Locate the cell with the specified text and output its (X, Y) center coordinate. 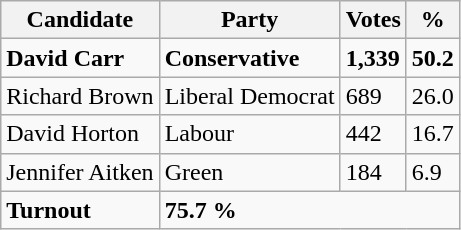
Candidate (80, 20)
David Horton (80, 134)
16.7 (432, 134)
Richard Brown (80, 96)
50.2 (432, 58)
Party (250, 20)
Turnout (80, 210)
Conservative (250, 58)
Labour (250, 134)
689 (373, 96)
Jennifer Aitken (80, 172)
% (432, 20)
26.0 (432, 96)
442 (373, 134)
Votes (373, 20)
1,339 (373, 58)
75.7 % (309, 210)
6.9 (432, 172)
184 (373, 172)
David Carr (80, 58)
Liberal Democrat (250, 96)
Green (250, 172)
